Output the (x, y) coordinate of the center of the cell containing the given text.  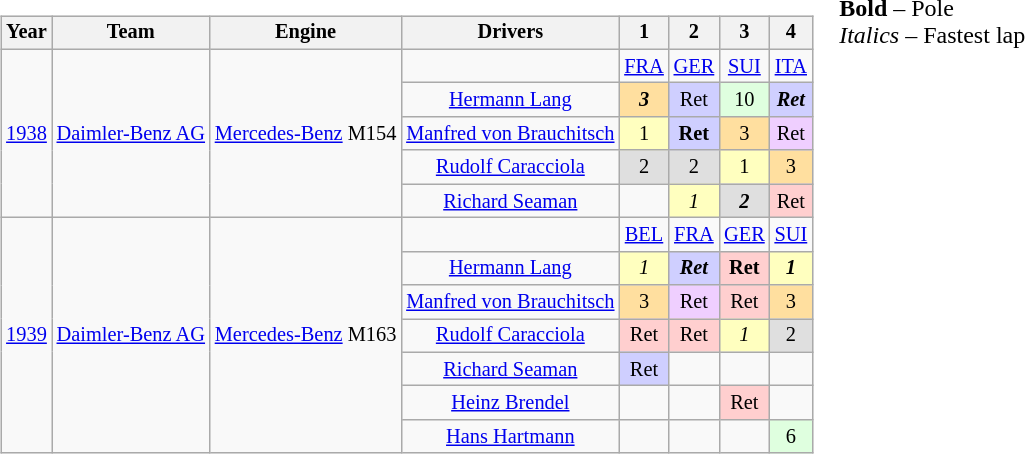
1939 (26, 336)
ITA (792, 66)
1938 (26, 133)
Mercedes-Benz M163 (306, 336)
4 (792, 33)
Year (26, 33)
10 (744, 100)
Engine (306, 33)
Hans Hartmann (510, 437)
Drivers (510, 33)
BEL (644, 235)
Heinz Brendel (510, 403)
Team (131, 33)
6 (792, 437)
Mercedes-Benz M154 (306, 133)
